Extract the [x, y] coordinate from the center of the cell holding the provided text.  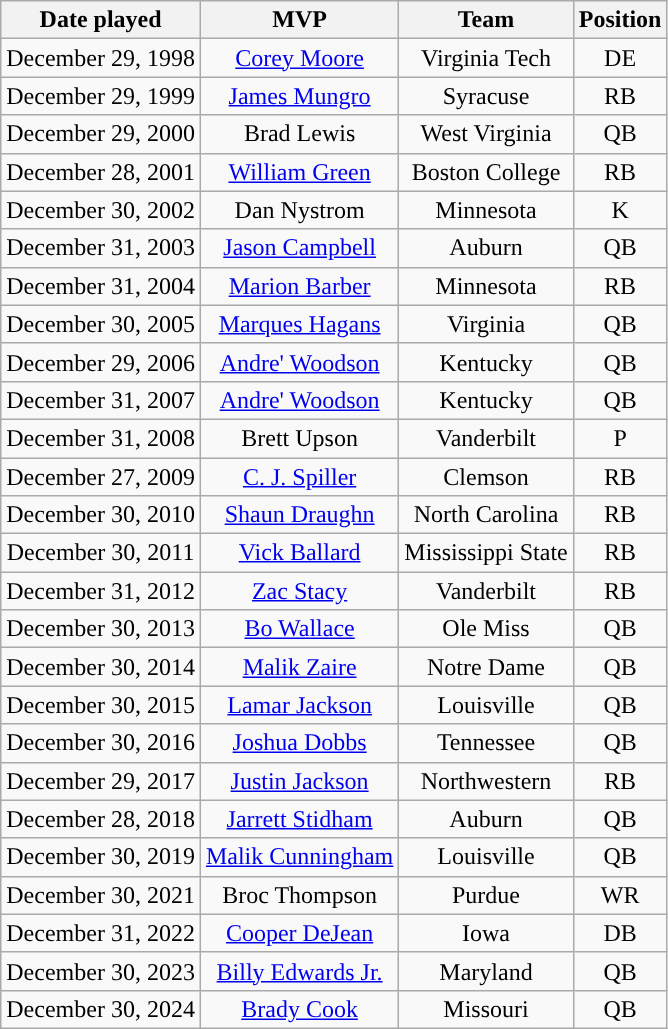
Virginia [486, 324]
Jarrett Stidham [299, 819]
Marques Hagans [299, 324]
December 30, 2023 [101, 971]
Joshua Dobbs [299, 743]
Purdue [486, 895]
December 30, 2019 [101, 857]
Team [486, 20]
December 31, 2008 [101, 438]
December 30, 2016 [101, 743]
Syracuse [486, 96]
Missouri [486, 1009]
December 30, 2011 [101, 553]
Bo Wallace [299, 629]
Jason Campbell [299, 248]
Corey Moore [299, 58]
Marion Barber [299, 286]
Date played [101, 20]
Brady Cook [299, 1009]
Malik Cunningham [299, 857]
December 31, 2007 [101, 400]
Clemson [486, 477]
Brad Lewis [299, 134]
William Green [299, 172]
December 31, 2003 [101, 248]
December 30, 2014 [101, 667]
Boston College [486, 172]
December 31, 2004 [101, 286]
December 30, 2005 [101, 324]
Northwestern [486, 781]
December 28, 2018 [101, 819]
WR [620, 895]
Notre Dame [486, 667]
Iowa [486, 933]
December 30, 2015 [101, 705]
Vick Ballard [299, 553]
Position [620, 20]
C. J. Spiller [299, 477]
Broc Thompson [299, 895]
December 29, 2006 [101, 362]
December 27, 2009 [101, 477]
Cooper DeJean [299, 933]
James Mungro [299, 96]
West Virginia [486, 134]
December 29, 1998 [101, 58]
Justin Jackson [299, 781]
Billy Edwards Jr. [299, 971]
P [620, 438]
Tennessee [486, 743]
Maryland [486, 971]
December 31, 2012 [101, 591]
K [620, 210]
December 29, 1999 [101, 96]
Malik Zaire [299, 667]
December 29, 2000 [101, 134]
DE [620, 58]
Brett Upson [299, 438]
December 30, 2013 [101, 629]
December 30, 2010 [101, 515]
Ole Miss [486, 629]
December 30, 2021 [101, 895]
Lamar Jackson [299, 705]
DB [620, 933]
December 29, 2017 [101, 781]
December 30, 2002 [101, 210]
North Carolina [486, 515]
MVP [299, 20]
December 28, 2001 [101, 172]
Zac Stacy [299, 591]
December 31, 2022 [101, 933]
Shaun Draughn [299, 515]
Mississippi State [486, 553]
Virginia Tech [486, 58]
December 30, 2024 [101, 1009]
Dan Nystrom [299, 210]
